From the cell containing the given text, extract its center point as [X, Y] coordinate. 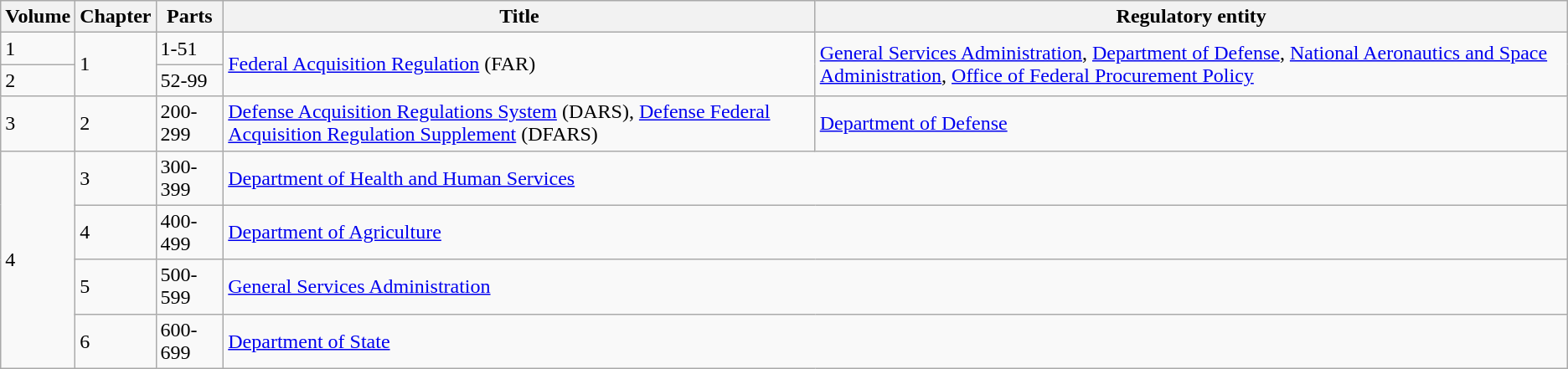
General Services Administration, Department of Defense, National Aeronautics and Space Administration, Office of Federal Procurement Policy [1191, 64]
Defense Acquisition Regulations System (DARS), Defense Federal Acquisition Regulation Supplement (DFARS) [519, 124]
Department of Defense [1191, 124]
Regulatory entity [1191, 17]
Department of State [896, 341]
General Services Administration [896, 286]
200-299 [189, 124]
400-499 [189, 233]
Department of Agriculture [896, 233]
Department of Health and Human Services [896, 177]
52-99 [189, 80]
300-399 [189, 177]
Volume [39, 17]
6 [116, 341]
Chapter [116, 17]
500-599 [189, 286]
5 [116, 286]
600-699 [189, 341]
Federal Acquisition Regulation (FAR) [519, 64]
1-51 [189, 49]
Parts [189, 17]
Title [519, 17]
